Provide the [x, y] coordinate of the cell's center where the given text is located.  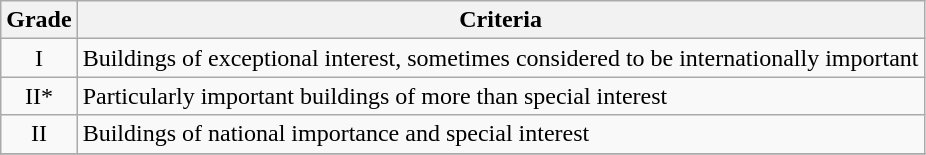
Particularly important buildings of more than special interest [500, 96]
Grade [39, 20]
Criteria [500, 20]
Buildings of national importance and special interest [500, 134]
Buildings of exceptional interest, sometimes considered to be internationally important [500, 58]
I [39, 58]
II* [39, 96]
II [39, 134]
